Identify which cell holds the provided text, then report its (x, y) central coordinate. 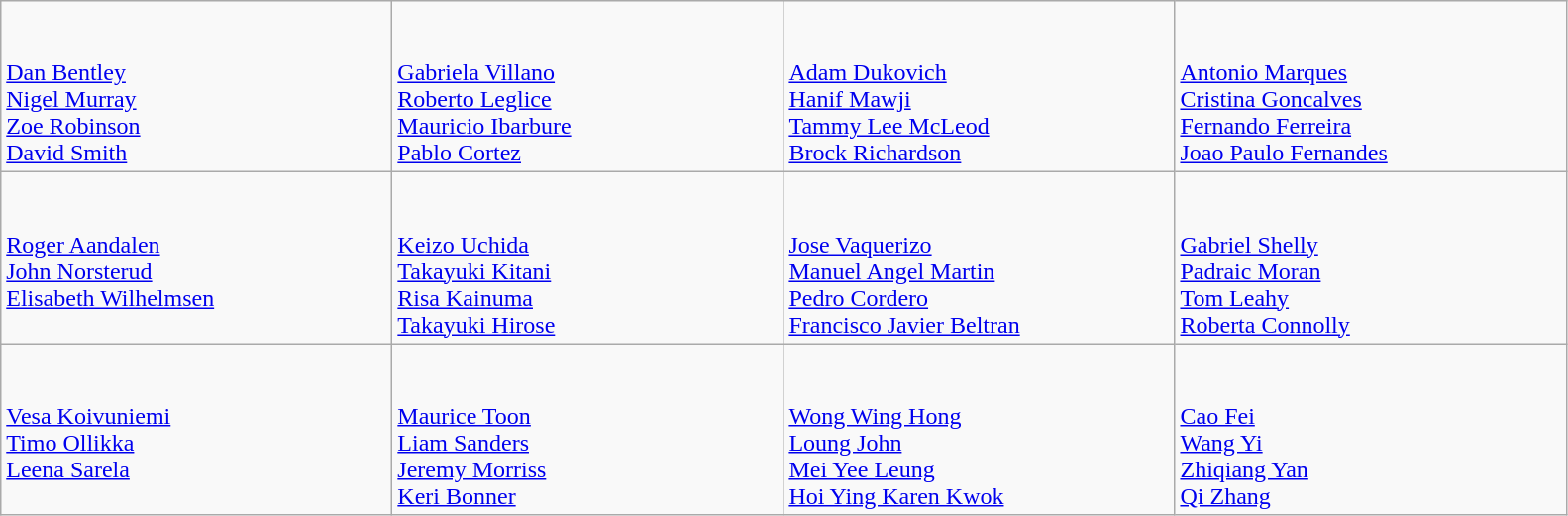
Dan Bentley Nigel Murray Zoe Robinson David Smith (196, 87)
Gabriel Shelly Padraic Moran Tom Leahy Roberta Connolly (1371, 258)
Antonio Marques Cristina Goncalves Fernando Ferreira Joao Paulo Fernandes (1371, 87)
Maurice Toon Liam Sanders Jeremy Morriss Keri Bonner (588, 430)
Roger Aandalen John Norsterud Elisabeth Wilhelmsen (196, 258)
Wong Wing Hong Loung John Mei Yee Leung Hoi Ying Karen Kwok (979, 430)
Adam Dukovich Hanif Mawji Tammy Lee McLeod Brock Richardson (979, 87)
Cao Fei Wang Yi Zhiqiang Yan Qi Zhang (1371, 430)
Vesa Koivuniemi Timo Ollikka Leena Sarela (196, 430)
Gabriela Villano Roberto Leglice Mauricio Ibarbure Pablo Cortez (588, 87)
Jose Vaquerizo Manuel Angel Martin Pedro Cordero Francisco Javier Beltran (979, 258)
Keizo Uchida Takayuki Kitani Risa Kainuma Takayuki Hirose (588, 258)
